Scan for the cell matching the given text and deliver its (X, Y) coordinate at center. 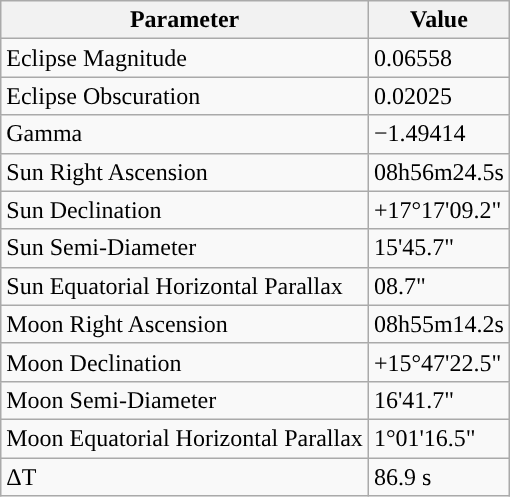
ΔT (185, 477)
+17°17'09.2" (438, 210)
86.9 s (438, 477)
Moon Semi-Diameter (185, 400)
Moon Equatorial Horizontal Parallax (185, 438)
Moon Right Ascension (185, 324)
15'45.7" (438, 248)
Parameter (185, 20)
Eclipse Obscuration (185, 96)
Sun Right Ascension (185, 172)
Sun Semi-Diameter (185, 248)
Sun Equatorial Horizontal Parallax (185, 286)
Eclipse Magnitude (185, 58)
1°01'16.5" (438, 438)
Moon Declination (185, 362)
Sun Declination (185, 210)
+15°47'22.5" (438, 362)
Value (438, 20)
16'41.7" (438, 400)
08h55m14.2s (438, 324)
−1.49414 (438, 134)
08h56m24.5s (438, 172)
0.06558 (438, 58)
Gamma (185, 134)
0.02025 (438, 96)
08.7" (438, 286)
